Return (x, y) of the center of cell containing provided text 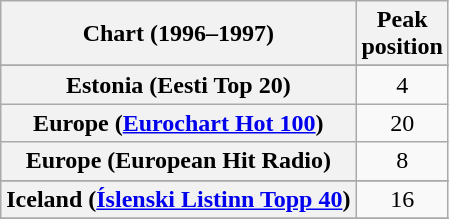
Peakposition (402, 34)
4 (402, 85)
16 (402, 199)
Europe (European Hit Radio) (178, 161)
20 (402, 123)
Europe (Eurochart Hot 100) (178, 123)
Estonia (Eesti Top 20) (178, 85)
Iceland (Íslenski Listinn Topp 40) (178, 199)
Chart (1996–1997) (178, 34)
8 (402, 161)
